From the cell containing the given text, extract its center point as [x, y] coordinate. 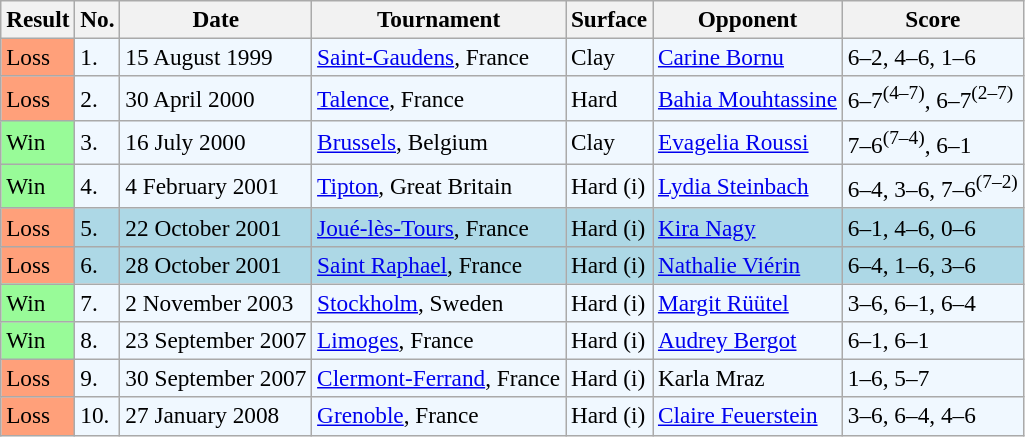
27 January 2008 [216, 416]
6–7(4–7), 6–7(2–7) [932, 98]
Stockholm, Sweden [439, 303]
3. [98, 142]
10. [98, 416]
6–4, 1–6, 3–6 [932, 265]
8. [98, 340]
6–1, 6–1 [932, 340]
Brussels, Belgium [439, 142]
2. [98, 98]
Opponent [748, 19]
Grenoble, France [439, 416]
Carine Bornu [748, 57]
30 April 2000 [216, 98]
Audrey Bergot [748, 340]
Nathalie Viérin [748, 265]
5. [98, 227]
Bahia Mouhtassine [748, 98]
Result [38, 19]
Score [932, 19]
16 July 2000 [216, 142]
2 November 2003 [216, 303]
Saint-Gaudens, France [439, 57]
Clermont-Ferrand, France [439, 378]
1. [98, 57]
1–6, 5–7 [932, 378]
Tipton, Great Britain [439, 186]
3–6, 6–1, 6–4 [932, 303]
15 August 1999 [216, 57]
9. [98, 378]
Claire Feuerstein [748, 416]
Talence, France [439, 98]
Margit Rüütel [748, 303]
Evagelia Roussi [748, 142]
3–6, 6–4, 4–6 [932, 416]
6–1, 4–6, 0–6 [932, 227]
Date [216, 19]
Karla Mraz [748, 378]
7–6(7–4), 6–1 [932, 142]
23 September 2007 [216, 340]
4 February 2001 [216, 186]
6–2, 4–6, 1–6 [932, 57]
Surface [610, 19]
22 October 2001 [216, 227]
Kira Nagy [748, 227]
Hard [610, 98]
28 October 2001 [216, 265]
Lydia Steinbach [748, 186]
Limoges, France [439, 340]
7. [98, 303]
Saint Raphael, France [439, 265]
30 September 2007 [216, 378]
Tournament [439, 19]
4. [98, 186]
Joué-lès-Tours, France [439, 227]
No. [98, 19]
6. [98, 265]
6–4, 3–6, 7–6(7–2) [932, 186]
